Return (X, Y) of the center of cell containing provided text 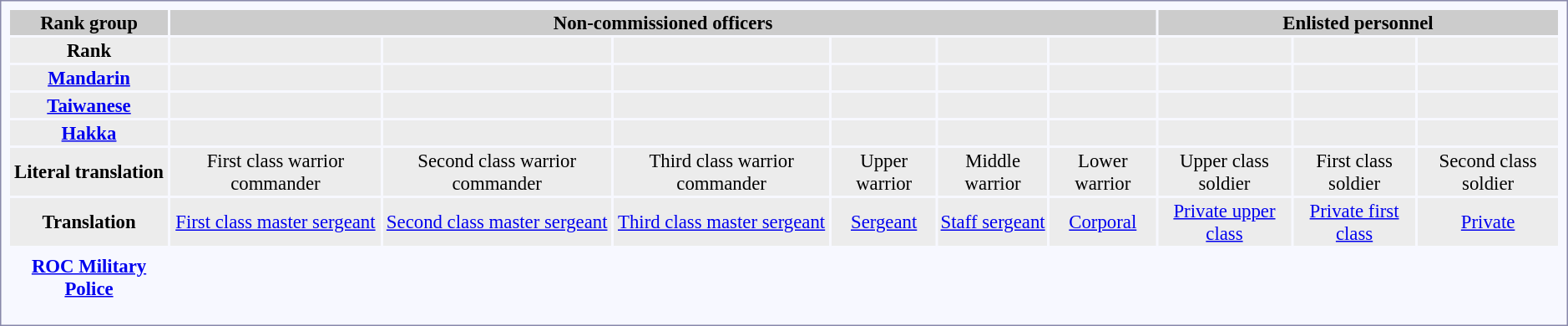
Corporal (1103, 222)
ROC Military Police (89, 278)
Private (1488, 222)
Literal translation (89, 172)
Second class warrior commander (498, 172)
Sergeant (884, 222)
Enlisted personnel (1358, 23)
Translation (89, 222)
Third class warrior commander (721, 172)
Rank (89, 50)
Lower warrior (1103, 172)
Private first class (1354, 222)
First class warrior commander (276, 172)
Third class master sergeant (721, 222)
Upper class soldier (1224, 172)
Middle warrior (994, 172)
First class master sergeant (276, 222)
Taiwanese (89, 105)
Mandarin (89, 78)
Private upper class (1224, 222)
Hakka (89, 133)
Second class master sergeant (498, 222)
Rank group (89, 23)
Second class soldier (1488, 172)
Non-commissioned officers (663, 23)
First class soldier (1354, 172)
Upper warrior (884, 172)
Staff sergeant (994, 222)
